Return the [x, y] coordinate for the center point of the cell that contains the specified text.  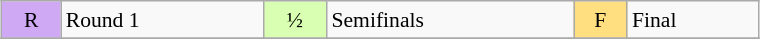
Final [693, 20]
Semifinals [450, 20]
½ [294, 20]
F [600, 20]
R [32, 20]
Round 1 [162, 20]
